Extract the (X, Y) coordinate from the center of the cell holding the provided text.  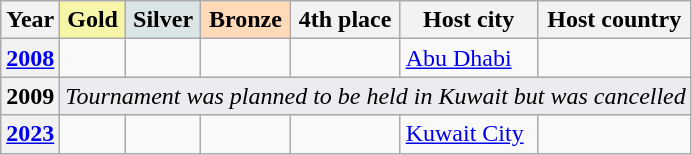
2009 (30, 96)
Abu Dhabi (468, 58)
Host country (614, 20)
4th place (345, 20)
Gold (93, 20)
2023 (30, 134)
Kuwait City (468, 134)
2008 (30, 58)
Host city (468, 20)
Tournament was planned to be held in Kuwait but was cancelled (376, 96)
Year (30, 20)
Silver (162, 20)
Bronze (246, 20)
